For the text-containing cell, return its midpoint in (x, y) coordinate format. 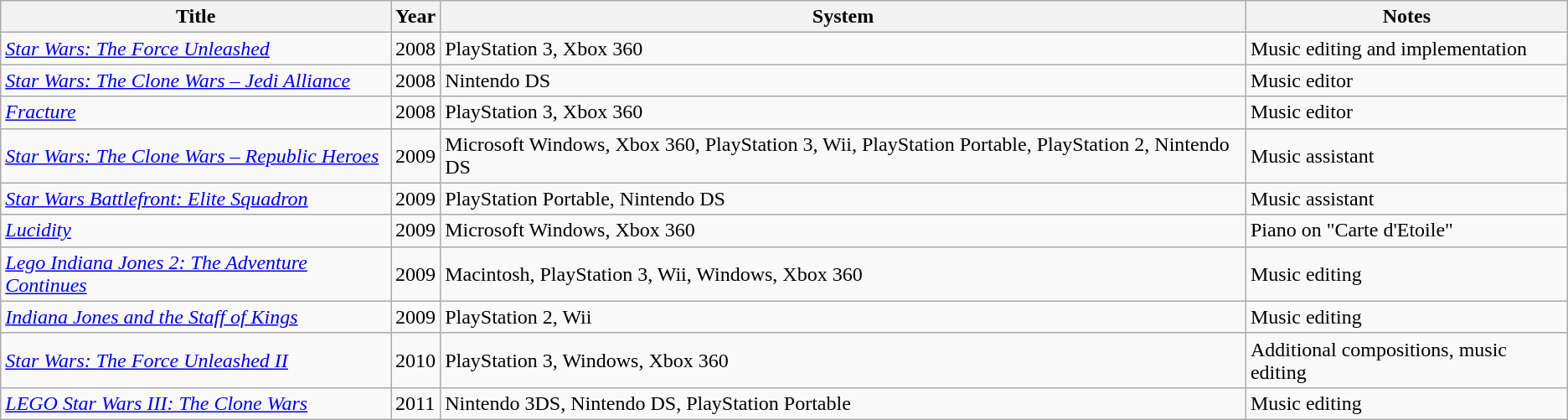
Star Wars Battlefront: Elite Squadron (196, 199)
Indiana Jones and the Staff of Kings (196, 317)
Star Wars: The Force Unleashed (196, 49)
Piano on "Carte d'Etoile" (1406, 231)
Music editing and implementation (1406, 49)
PlayStation Portable, Nintendo DS (843, 199)
Notes (1406, 17)
Fracture (196, 112)
2010 (415, 360)
Macintosh, PlayStation 3, Wii, Windows, Xbox 360 (843, 273)
Microsoft Windows, Xbox 360, PlayStation 3, Wii, PlayStation Portable, PlayStation 2, Nintendo DS (843, 156)
Additional compositions, music editing (1406, 360)
PlayStation 2, Wii (843, 317)
Star Wars: The Force Unleashed II (196, 360)
Lucidity (196, 231)
LEGO Star Wars III: The Clone Wars (196, 403)
2011 (415, 403)
Lego Indiana Jones 2: The Adventure Continues (196, 273)
System (843, 17)
Star Wars: The Clone Wars – Jedi Alliance (196, 80)
Title (196, 17)
Year (415, 17)
Microsoft Windows, Xbox 360 (843, 231)
Star Wars: The Clone Wars – Republic Heroes (196, 156)
Nintendo DS (843, 80)
PlayStation 3, Windows, Xbox 360 (843, 360)
Nintendo 3DS, Nintendo DS, PlayStation Portable (843, 403)
